From the cell containing the given text, extract its center point as (X, Y) coordinate. 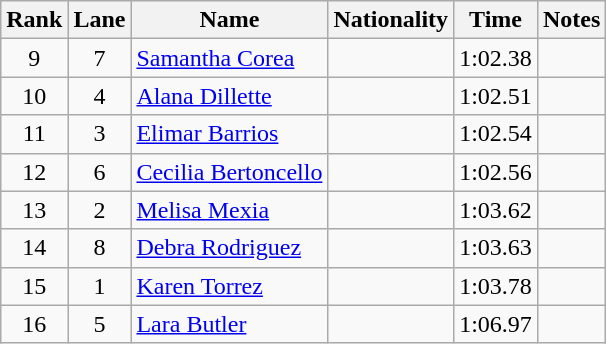
Samantha Corea (230, 58)
Alana Dillette (230, 96)
Cecilia Bertoncello (230, 172)
8 (100, 248)
Time (496, 20)
Lane (100, 20)
12 (34, 172)
Melisa Mexia (230, 210)
1:02.51 (496, 96)
7 (100, 58)
16 (34, 324)
1:06.97 (496, 324)
1:02.56 (496, 172)
Nationality (391, 20)
Notes (571, 20)
Name (230, 20)
5 (100, 324)
Rank (34, 20)
11 (34, 134)
1:03.63 (496, 248)
14 (34, 248)
1 (100, 286)
1:02.38 (496, 58)
Lara Butler (230, 324)
1:03.62 (496, 210)
4 (100, 96)
9 (34, 58)
15 (34, 286)
Elimar Barrios (230, 134)
Debra Rodriguez (230, 248)
2 (100, 210)
10 (34, 96)
3 (100, 134)
6 (100, 172)
13 (34, 210)
1:02.54 (496, 134)
1:03.78 (496, 286)
Karen Torrez (230, 286)
